From the cell containing the given text, extract its center point as (X, Y) coordinate. 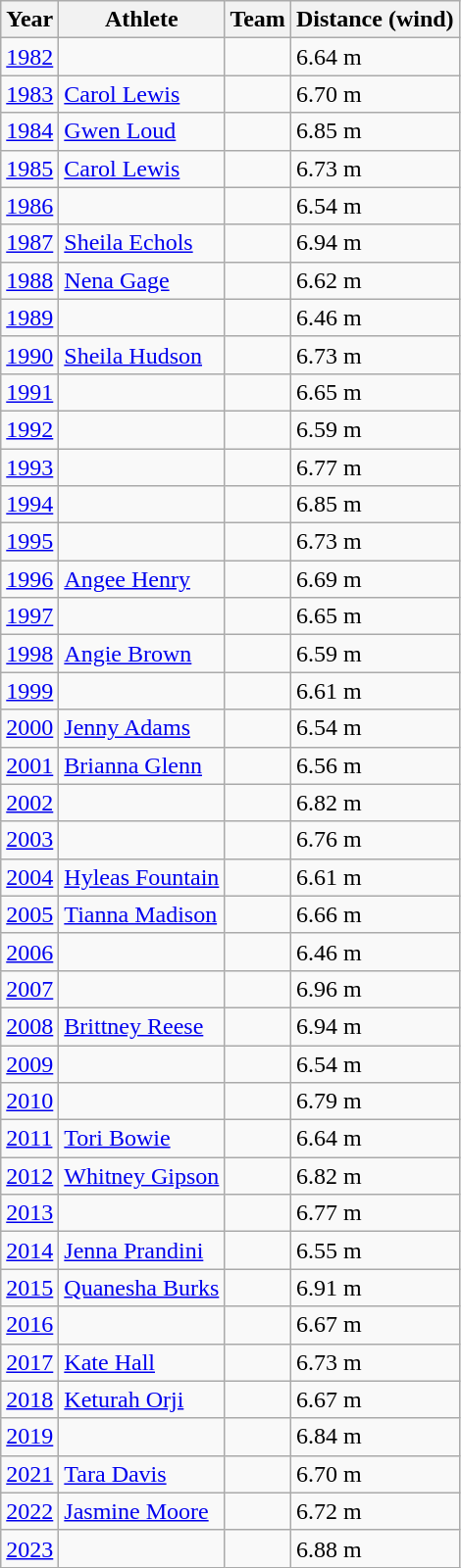
1982 (29, 57)
2006 (29, 952)
Angee Henry (141, 579)
Distance (wind) (375, 20)
1999 (29, 691)
Sheila Echols (141, 243)
Year (29, 20)
Whitney Gipson (141, 1176)
1987 (29, 243)
Tianna Madison (141, 914)
2007 (29, 989)
Jenna Prandini (141, 1250)
2005 (29, 914)
1996 (29, 579)
1985 (29, 169)
Angie Brown (141, 654)
6.56 m (375, 765)
2013 (29, 1213)
Nena Gage (141, 280)
2012 (29, 1176)
Hyleas Fountain (141, 877)
Brianna Glenn (141, 765)
6.91 m (375, 1288)
1984 (29, 131)
2009 (29, 1063)
1986 (29, 206)
Tara Davis (141, 1474)
2019 (29, 1437)
Brittney Reese (141, 1026)
2022 (29, 1511)
1989 (29, 318)
6.55 m (375, 1250)
1992 (29, 429)
2017 (29, 1362)
2008 (29, 1026)
1995 (29, 542)
1990 (29, 355)
2002 (29, 803)
Tori Bowie (141, 1139)
1998 (29, 654)
2018 (29, 1399)
6.66 m (375, 914)
Jasmine Moore (141, 1511)
2014 (29, 1250)
6.72 m (375, 1511)
Sheila Hudson (141, 355)
1991 (29, 392)
2004 (29, 877)
1988 (29, 280)
Team (258, 20)
2010 (29, 1102)
1983 (29, 94)
6.76 m (375, 840)
6.84 m (375, 1437)
2021 (29, 1474)
2000 (29, 728)
6.88 m (375, 1548)
1994 (29, 505)
1993 (29, 467)
Keturah Orji (141, 1399)
Jenny Adams (141, 728)
Quanesha Burks (141, 1288)
2023 (29, 1548)
2003 (29, 840)
6.79 m (375, 1102)
Athlete (141, 20)
Gwen Loud (141, 131)
6.96 m (375, 989)
2001 (29, 765)
Kate Hall (141, 1362)
1997 (29, 616)
2016 (29, 1325)
2015 (29, 1288)
6.69 m (375, 579)
6.62 m (375, 280)
2011 (29, 1139)
